Extract the [X, Y] coordinate from the center of the cell holding the provided text.  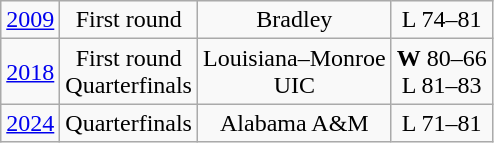
W 80–66L 81–83 [442, 72]
2024 [30, 123]
2009 [30, 20]
Louisiana–MonroeUIC [294, 72]
Quarterfinals [129, 123]
L 74–81 [442, 20]
Bradley [294, 20]
L 71–81 [442, 123]
First round [129, 20]
Alabama A&M [294, 123]
First roundQuarterfinals [129, 72]
2018 [30, 72]
